Identify which cell holds the provided text, then report its [X, Y] central coordinate. 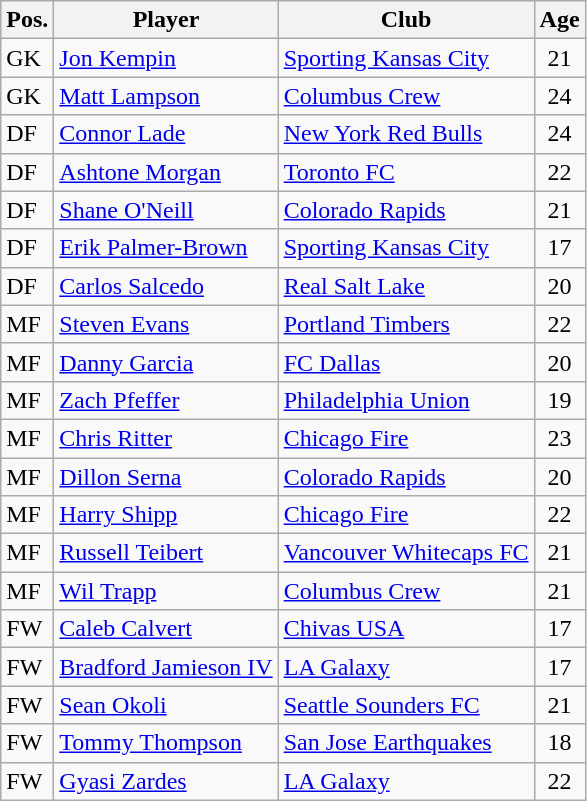
Harry Shipp [166, 515]
Bradford Jamieson IV [166, 667]
Club [406, 20]
Tommy Thompson [166, 743]
23 [560, 438]
Wil Trapp [166, 591]
Dillon Serna [166, 477]
Player [166, 20]
Vancouver Whitecaps FC [406, 553]
Russell Teibert [166, 553]
New York Red Bulls [406, 134]
Shane O'Neill [166, 210]
San Jose Earthquakes [406, 743]
Age [560, 20]
Connor Lade [166, 134]
Carlos Salcedo [166, 286]
19 [560, 400]
Philadelphia Union [406, 400]
Ashtone Morgan [166, 172]
Portland Timbers [406, 324]
Real Salt Lake [406, 286]
Pos. [28, 20]
Gyasi Zardes [166, 781]
Seattle Sounders FC [406, 705]
Erik Palmer-Brown [166, 248]
18 [560, 743]
Danny Garcia [166, 362]
Chivas USA [406, 629]
Toronto FC [406, 172]
Steven Evans [166, 324]
Sean Okoli [166, 705]
Chris Ritter [166, 438]
Jon Kempin [166, 58]
FC Dallas [406, 362]
Matt Lampson [166, 96]
Zach Pfeffer [166, 400]
Caleb Calvert [166, 629]
